Identify which cell holds the provided text, then report its [X, Y] central coordinate. 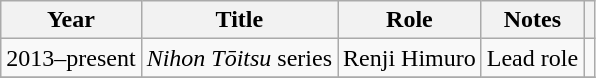
Role [410, 20]
Nihon Tōitsu series [239, 58]
Title [239, 20]
Renji Himuro [410, 58]
2013–present [71, 58]
Year [71, 20]
Notes [532, 20]
Lead role [532, 58]
